From the cell containing the given text, extract its center point as (x, y) coordinate. 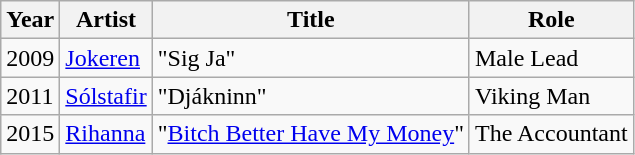
Male Lead (551, 58)
2009 (30, 58)
Jokeren (106, 58)
Title (310, 20)
Rihanna (106, 134)
The Accountant (551, 134)
Viking Man (551, 96)
Artist (106, 20)
"Bitch Better Have My Money" (310, 134)
"Djákninn" (310, 96)
2011 (30, 96)
Sólstafir (106, 96)
Year (30, 20)
2015 (30, 134)
"Sig Ja" (310, 58)
Role (551, 20)
